Provide the (X, Y) coordinate of the cell's center where the given text is located.  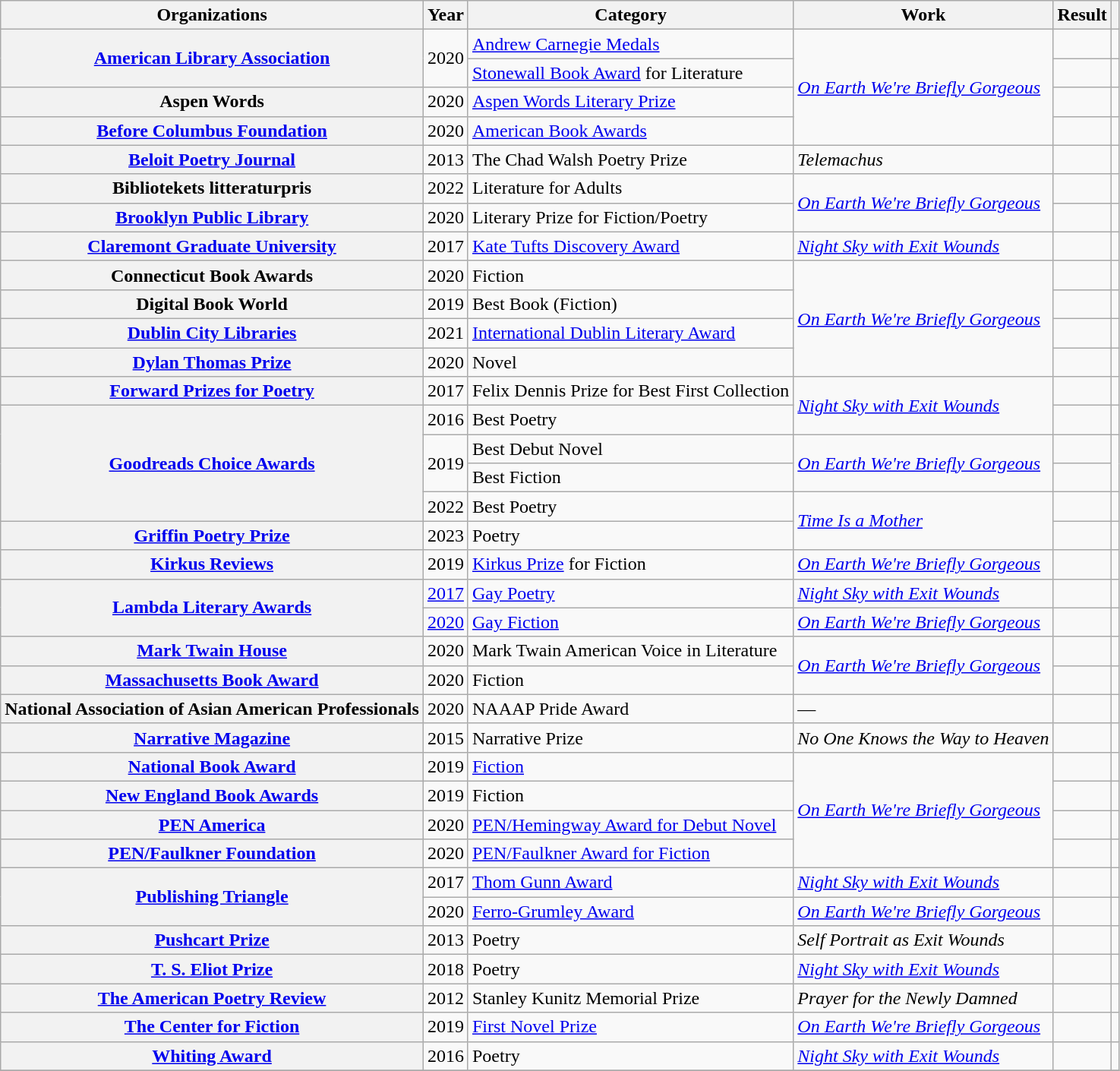
First Novel Prize (630, 1027)
Digital Book World (213, 304)
PEN America (213, 824)
Stonewall Book Award for Literature (630, 73)
New England Book Awards (213, 795)
Aspen Words Literary Prize (630, 102)
Year (445, 15)
Pushcart Prize (213, 940)
No One Knows the Way to Heaven (923, 738)
Prayer for the Newly Damned (923, 998)
Result (1082, 15)
Work (923, 15)
Beloit Poetry Journal (213, 160)
Lambda Literary Awards (213, 608)
Best Debut Novel (630, 449)
Best Book (Fiction) (630, 304)
Dylan Thomas Prize (213, 362)
Andrew Carnegie Medals (630, 44)
Narrative Prize (630, 738)
PEN/Faulkner Award for Fiction (630, 854)
Massachusetts Book Award (213, 680)
The American Poetry Review (213, 998)
Time Is a Mother (923, 521)
The Center for Fiction (213, 1027)
Gay Poetry (630, 593)
Telemachus (923, 160)
Mark Twain House (213, 651)
Felix Dennis Prize for Best First Collection (630, 391)
Brooklyn Public Library (213, 217)
International Dublin Literary Award (630, 333)
Kate Tufts Discovery Award (630, 246)
PEN/Faulkner Foundation (213, 854)
Publishing Triangle (213, 897)
NAAAP Pride Award (630, 709)
PEN/Hemingway Award for Debut Novel (630, 824)
Ferro-Grumley Award (630, 911)
Mark Twain American Voice in Literature (630, 651)
Organizations (213, 15)
Literary Prize for Fiction/Poetry (630, 217)
Before Columbus Foundation (213, 131)
— (923, 709)
T. S. Eliot Prize (213, 969)
2018 (445, 969)
Claremont Graduate University (213, 246)
2023 (445, 535)
Aspen Words (213, 102)
Kirkus Reviews (213, 564)
Narrative Magazine (213, 738)
Gay Fiction (630, 622)
Dublin City Libraries (213, 333)
Best Fiction (630, 478)
Kirkus Prize for Fiction (630, 564)
2015 (445, 738)
Forward Prizes for Poetry (213, 391)
American Book Awards (630, 131)
Bibliotekets litteraturpris (213, 188)
National Association of Asian American Professionals (213, 709)
Thom Gunn Award (630, 883)
American Library Association (213, 58)
Category (630, 15)
Goodreads Choice Awards (213, 463)
Griffin Poetry Prize (213, 535)
The Chad Walsh Poetry Prize (630, 160)
2021 (445, 333)
Literature for Adults (630, 188)
Novel (630, 362)
Whiting Award (213, 1056)
Self Portrait as Exit Wounds (923, 940)
Stanley Kunitz Memorial Prize (630, 998)
Connecticut Book Awards (213, 275)
2012 (445, 998)
National Book Award (213, 766)
